Find where the given text appears and provide that cell's center as (x, y) coordinate. 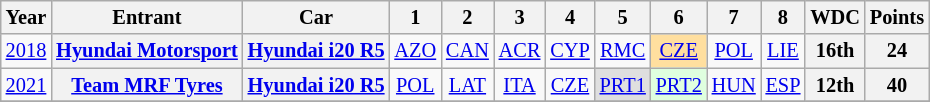
ESP (784, 85)
2 (468, 17)
16th (835, 51)
2021 (26, 85)
WDC (835, 17)
PRT2 (679, 85)
7 (734, 17)
Points (897, 17)
2018 (26, 51)
12th (835, 85)
LAT (468, 85)
Year (26, 17)
AZO (415, 51)
ITA (520, 85)
PRT1 (623, 85)
RMC (623, 51)
4 (570, 17)
Team MRF Tyres (146, 85)
ACR (520, 51)
24 (897, 51)
Car (316, 17)
40 (897, 85)
3 (520, 17)
LIE (784, 51)
8 (784, 17)
Hyundai Motorsport (146, 51)
CAN (468, 51)
5 (623, 17)
CYP (570, 51)
1 (415, 17)
Entrant (146, 17)
6 (679, 17)
HUN (734, 85)
